Output the (x, y) coordinate of the center of the cell containing the given text.  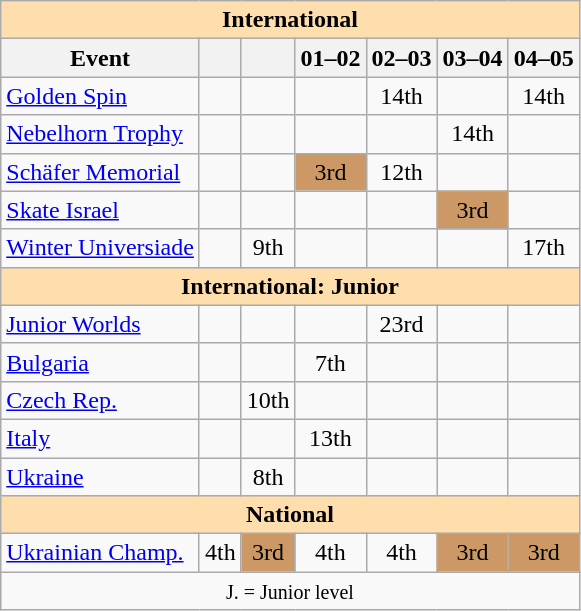
Golden Spin (100, 96)
Czech Rep. (100, 400)
J. = Junior level (290, 591)
International: Junior (290, 286)
8th (268, 477)
Italy (100, 438)
Event (100, 58)
Skate Israel (100, 210)
International (290, 20)
17th (544, 248)
10th (268, 400)
13th (330, 438)
National (290, 515)
04–05 (544, 58)
Ukrainian Champ. (100, 553)
01–02 (330, 58)
Bulgaria (100, 362)
03–04 (472, 58)
23rd (402, 324)
Schäfer Memorial (100, 172)
Nebelhorn Trophy (100, 134)
12th (402, 172)
9th (268, 248)
Ukraine (100, 477)
Winter Universiade (100, 248)
7th (330, 362)
Junior Worlds (100, 324)
02–03 (402, 58)
